Determine the [x, y] coordinate at the center of the cell enclosing the given text.  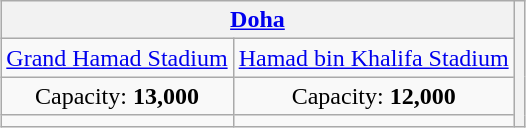
Hamad bin Khalifa Stadium [374, 58]
Grand Hamad Stadium [117, 58]
Capacity: 13,000 [117, 96]
Capacity: 12,000 [374, 96]
Doha [258, 20]
